Capture the cell that displays the provided text and extract its (x, y) central coordinate. 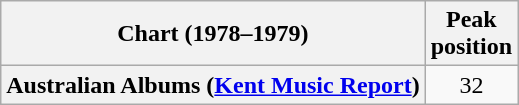
32 (471, 85)
Australian Albums (Kent Music Report) (213, 85)
Chart (1978–1979) (213, 34)
Peakposition (471, 34)
